For the text-containing cell, return its midpoint in [x, y] coordinate format. 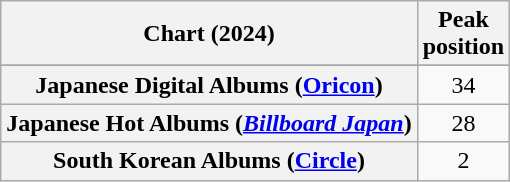
34 [463, 85]
Peakposition [463, 34]
Japanese Digital Albums (Oricon) [209, 85]
Japanese Hot Albums (Billboard Japan) [209, 123]
28 [463, 123]
South Korean Albums (Circle) [209, 161]
Chart (2024) [209, 34]
2 [463, 161]
